Output the [X, Y] coordinate of the center of the cell containing the given text.  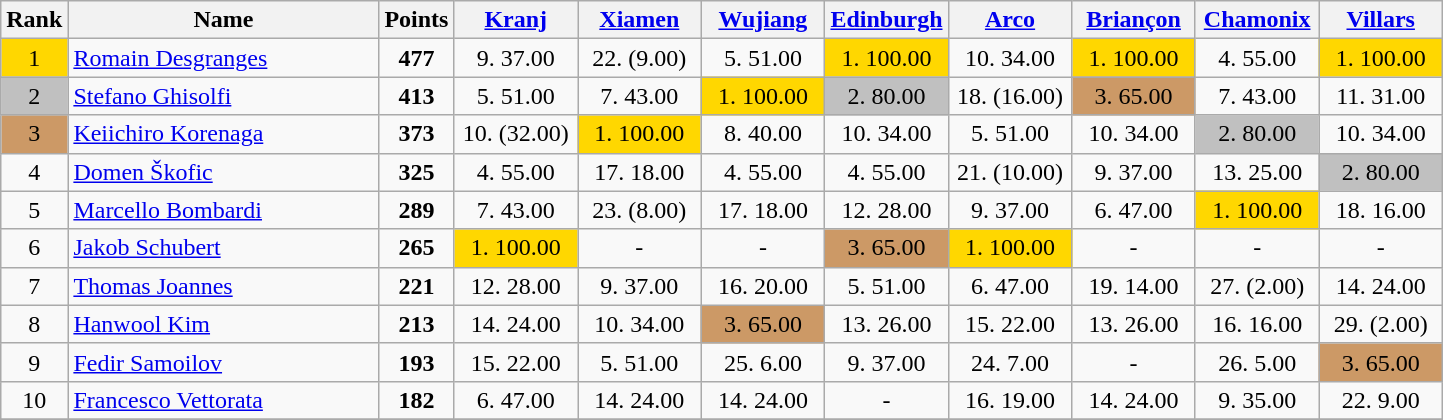
7 [34, 286]
Chamonix [1257, 20]
16. 16.00 [1257, 324]
26. 5.00 [1257, 362]
1 [34, 58]
Marcello Bombardi [224, 210]
29. (2.00) [1381, 324]
413 [416, 96]
11. 31.00 [1381, 96]
4 [34, 172]
Fedir Samoilov [224, 362]
18. 16.00 [1381, 210]
10. (32.00) [516, 134]
24. 7.00 [1010, 362]
9. 35.00 [1257, 400]
Arco [1010, 20]
Stefano Ghisolfi [224, 96]
6 [34, 248]
193 [416, 362]
Xiamen [640, 20]
Romain Desgranges [224, 58]
Wujiang [763, 20]
3 [34, 134]
213 [416, 324]
477 [416, 58]
13. 25.00 [1257, 172]
16. 19.00 [1010, 400]
9 [34, 362]
265 [416, 248]
182 [416, 400]
Points [416, 20]
Kranj [516, 20]
27. (2.00) [1257, 286]
Rank [34, 20]
325 [416, 172]
2 [34, 96]
Jakob Schubert [224, 248]
289 [416, 210]
Hanwool Kim [224, 324]
21. (10.00) [1010, 172]
19. 14.00 [1134, 286]
Villars [1381, 20]
Domen Škofic [224, 172]
8 [34, 324]
22. 9.00 [1381, 400]
Keiichiro Korenaga [224, 134]
Francesco Vettorata [224, 400]
Briançon [1134, 20]
25. 6.00 [763, 362]
23. (8.00) [640, 210]
Name [224, 20]
373 [416, 134]
Edinburgh [887, 20]
22. (9.00) [640, 58]
Thomas Joannes [224, 286]
18. (16.00) [1010, 96]
16. 20.00 [763, 286]
5 [34, 210]
10 [34, 400]
8. 40.00 [763, 134]
221 [416, 286]
